Detect which cell encompasses the target text, then output its (X, Y) center coordinate. 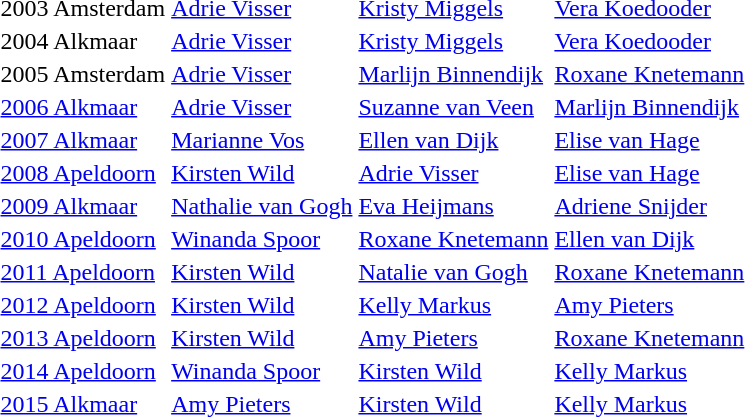
Natalie van Gogh (454, 272)
Marianne Vos (262, 140)
Kristy Miggels (454, 41)
Ellen van Dijk (454, 140)
Roxane Knetemann (454, 239)
Kelly Markus (454, 305)
Amy Pieters (454, 338)
Nathalie van Gogh (262, 206)
Marlijn Binnendijk (454, 74)
Eva Heijmans (454, 206)
Suzanne van Veen (454, 107)
